Return the (x, y) coordinate for the center point of the cell that contains the specified text.  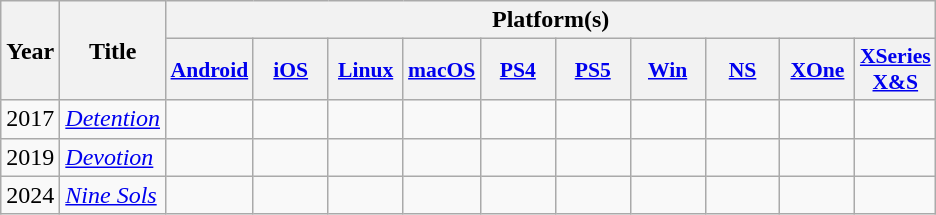
XOne (818, 70)
NS (742, 70)
2017 (30, 119)
XSeries X&S (896, 70)
Devotion (113, 157)
PS4 (518, 70)
Title (113, 50)
Linux (366, 70)
iOS (290, 70)
Year (30, 50)
PS5 (592, 70)
Win (668, 70)
macOS (442, 70)
Android (210, 70)
Detention (113, 119)
Platform(s) (551, 20)
2024 (30, 195)
Nine Sols (113, 195)
2019 (30, 157)
